Provide the (X, Y) coordinate of the cell's center where the given text is located.  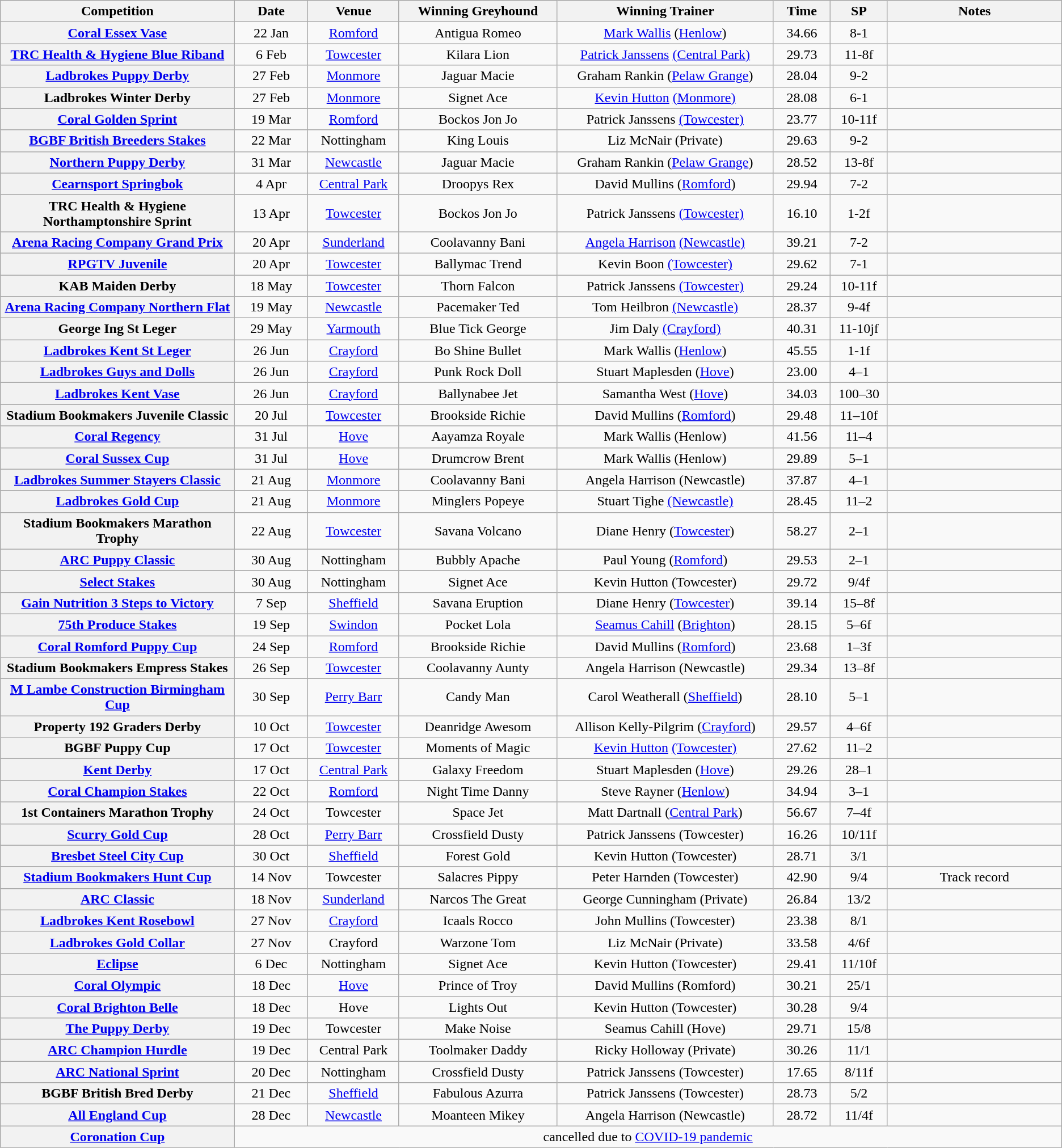
The Puppy Derby (117, 1029)
Coral Champion Stakes (117, 791)
TRC Health & Hygiene Northamptonshire Sprint (117, 213)
Ladbrokes Winter Derby (117, 98)
28.37 (802, 307)
King Louis (478, 141)
34.03 (802, 394)
29.63 (802, 141)
Coronation Cup (117, 1137)
Fabulous Azurra (478, 1094)
Date (271, 11)
Yarmouth (353, 329)
18 May (271, 285)
3–1 (859, 791)
Droopys Rex (478, 184)
22 Mar (271, 141)
Bubbly Apache (478, 560)
29.72 (802, 581)
Narcos The Great (478, 899)
22 Jan (271, 33)
1–3f (859, 646)
Property 192 Graders Derby (117, 727)
Coolavanny Aunty (478, 668)
Night Time Danny (478, 791)
Stadium Bookmakers Empress Stakes (117, 668)
Bresbet Steel City Cup (117, 856)
Northern Puppy Derby (117, 162)
Swindon (353, 624)
28.73 (802, 1094)
Arena Racing Company Northern Flat (117, 307)
24 Sep (271, 646)
Notes (975, 11)
28.72 (802, 1115)
Seamus Cahill (Hove) (665, 1029)
4–6f (859, 727)
11/1 (859, 1050)
Select Stakes (117, 581)
Lights Out (478, 1007)
Ricky Holloway (Private) (665, 1050)
37.87 (802, 480)
Toolmaker Daddy (478, 1050)
42.90 (802, 877)
28.08 (802, 98)
Pocket Lola (478, 624)
7 Sep (271, 603)
Blue Tick George (478, 329)
Make Noise (478, 1029)
Peter Harnden (Towcester) (665, 877)
20 Dec (271, 1072)
10 Oct (271, 727)
ARC Classic (117, 899)
13-8f (859, 162)
29.24 (802, 285)
BGBF British Breeders Stakes (117, 141)
29.48 (802, 415)
5/2 (859, 1094)
Venue (353, 11)
Savana Volcano (478, 531)
25/1 (859, 985)
6-1 (859, 98)
20 Jul (271, 415)
11/10f (859, 964)
13 Apr (271, 213)
28.71 (802, 856)
31 Mar (271, 162)
100–30 (859, 394)
Punk Rock Doll (478, 372)
28–1 (859, 770)
7-1 (859, 264)
Forest Gold (478, 856)
Stadium Bookmakers Juvenile Classic (117, 415)
29.41 (802, 964)
Kilara Lion (478, 54)
21 Dec (271, 1094)
8/1 (859, 921)
George Cunningham (Private) (665, 899)
Matt Dartnall (Central Park) (665, 813)
11–10f (859, 415)
30 Oct (271, 856)
30.28 (802, 1007)
Ladbrokes Kent St Leger (117, 351)
16.10 (802, 213)
Ladbrokes Summer Stayers Classic (117, 480)
26 Sep (271, 668)
All England Cup (117, 1115)
4/6f (859, 942)
29.62 (802, 264)
33.58 (802, 942)
Steve Rayner (Henlow) (665, 791)
Ladbrokes Kent Rosebowl (117, 921)
Time (802, 11)
KAB Maiden Derby (117, 285)
28.15 (802, 624)
15/8 (859, 1029)
3/1 (859, 856)
Coral Romford Puppy Cup (117, 646)
6 Dec (271, 964)
45.55 (802, 351)
29.94 (802, 184)
Moanteen Mikey (478, 1115)
Ladbrokes Kent Vase (117, 394)
19 May (271, 307)
Kent Derby (117, 770)
23.38 (802, 921)
14 Nov (271, 877)
ARC National Sprint (117, 1072)
Ladbrokes Guys and Dolls (117, 372)
BGBF British Bred Derby (117, 1094)
1-2f (859, 213)
23.77 (802, 119)
34.66 (802, 33)
Coral Regency (117, 437)
58.27 (802, 531)
19 Sep (271, 624)
SP (859, 11)
13/2 (859, 899)
Coral Sussex Cup (117, 458)
Tom Heilbron (Newcastle) (665, 307)
BGBF Puppy Cup (117, 748)
Cearnsport Springbok (117, 184)
9-4f (859, 307)
Competition (117, 11)
34.94 (802, 791)
17.65 (802, 1072)
22 Oct (271, 791)
Warzone Tom (478, 942)
cancelled due to COVID-19 pandemic (648, 1137)
Jim Daly (Crayford) (665, 329)
29.71 (802, 1029)
11/4f (859, 1115)
40.31 (802, 329)
29 May (271, 329)
39.14 (802, 603)
15–8f (859, 603)
Icaals Rocco (478, 921)
Coral Essex Vase (117, 33)
30 Sep (271, 698)
Prince of Troy (478, 985)
Thorn Falcon (478, 285)
10/11f (859, 834)
5–6f (859, 624)
Aayamza Royale (478, 437)
29.53 (802, 560)
23.00 (802, 372)
16.26 (802, 834)
Antigua Romeo (478, 33)
9/4f (859, 581)
Stuart Tighe (Newcastle) (665, 501)
4 Apr (271, 184)
1st Containers Marathon Trophy (117, 813)
Ladbrokes Puppy Derby (117, 76)
8/11f (859, 1072)
Kevin Boon (Towcester) (665, 264)
Drumcrow Brent (478, 458)
11-10jf (859, 329)
13–8f (859, 668)
27.62 (802, 748)
28.52 (802, 162)
1-1f (859, 351)
29.73 (802, 54)
24 Oct (271, 813)
Moments of Magic (478, 748)
George Ing St Leger (117, 329)
Ballynabee Jet (478, 394)
Arena Racing Company Grand Prix (117, 242)
Ladbrokes Gold Collar (117, 942)
30.21 (802, 985)
6 Feb (271, 54)
TRC Health & Hygiene Blue Riband (117, 54)
John Mullins (Towcester) (665, 921)
28 Dec (271, 1115)
28.04 (802, 76)
Stadium Bookmakers Hunt Cup (117, 877)
Pacemaker Ted (478, 307)
Winning Greyhound (478, 11)
Space Jet (478, 813)
30.26 (802, 1050)
RPGTV Juvenile (117, 264)
Track record (975, 877)
18 Nov (271, 899)
11–4 (859, 437)
Paul Young (Romford) (665, 560)
Patrick Janssens (Central Park) (665, 54)
75th Produce Stakes (117, 624)
Eclipse (117, 964)
Carol Weatherall (Sheffield) (665, 698)
Deanridge Awesom (478, 727)
11-8f (859, 54)
Coral Golden Sprint (117, 119)
Coral Brighton Belle (117, 1007)
Allison Kelly-Pilgrim (Crayford) (665, 727)
28 Oct (271, 834)
Salacres Pippy (478, 877)
Galaxy Freedom (478, 770)
Seamus Cahill (Brighton) (665, 624)
ARC Champion Hurdle (117, 1050)
Gain Nutrition 3 Steps to Victory (117, 603)
28.10 (802, 698)
Savana Eruption (478, 603)
22 Aug (271, 531)
26.84 (802, 899)
Candy Man (478, 698)
39.21 (802, 242)
7–4f (859, 813)
19 Mar (271, 119)
29.57 (802, 727)
56.67 (802, 813)
28.45 (802, 501)
Scurry Gold Cup (117, 834)
Bo Shine Bullet (478, 351)
Kevin Hutton (Monmore) (665, 98)
29.89 (802, 458)
29.34 (802, 668)
Minglers Popeye (478, 501)
M Lambe Construction Birmingham Cup (117, 698)
23.68 (802, 646)
ARC Puppy Classic (117, 560)
Stadium Bookmakers Marathon Trophy (117, 531)
8-1 (859, 33)
41.56 (802, 437)
Ladbrokes Gold Cup (117, 501)
Winning Trainer (665, 11)
Ballymac Trend (478, 264)
Coral Olympic (117, 985)
29.26 (802, 770)
Samantha West (Hove) (665, 394)
